Return the [x, y] coordinate for the center point of the cell that contains the specified text.  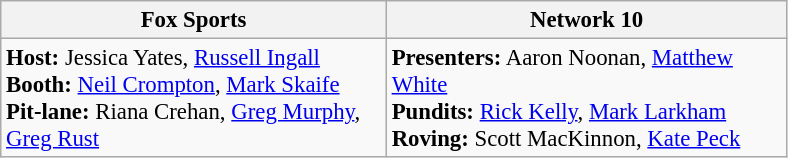
Host: Jessica Yates, Russell IngallBooth: Neil Crompton, Mark SkaifePit-lane: Riana Crehan, Greg Murphy, Greg Rust [194, 98]
Network 10 [586, 20]
Fox Sports [194, 20]
Presenters: Aaron Noonan, Matthew WhitePundits: Rick Kelly, Mark LarkhamRoving: Scott MacKinnon, Kate Peck [586, 98]
